Capture the cell that displays the provided text and extract its [x, y] central coordinate. 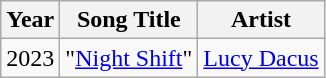
"Night Shift" [129, 58]
Year [30, 20]
Artist [261, 20]
Lucy Dacus [261, 58]
2023 [30, 58]
Song Title [129, 20]
